Provide the [X, Y] coordinate of the cell's center where the given text is located.  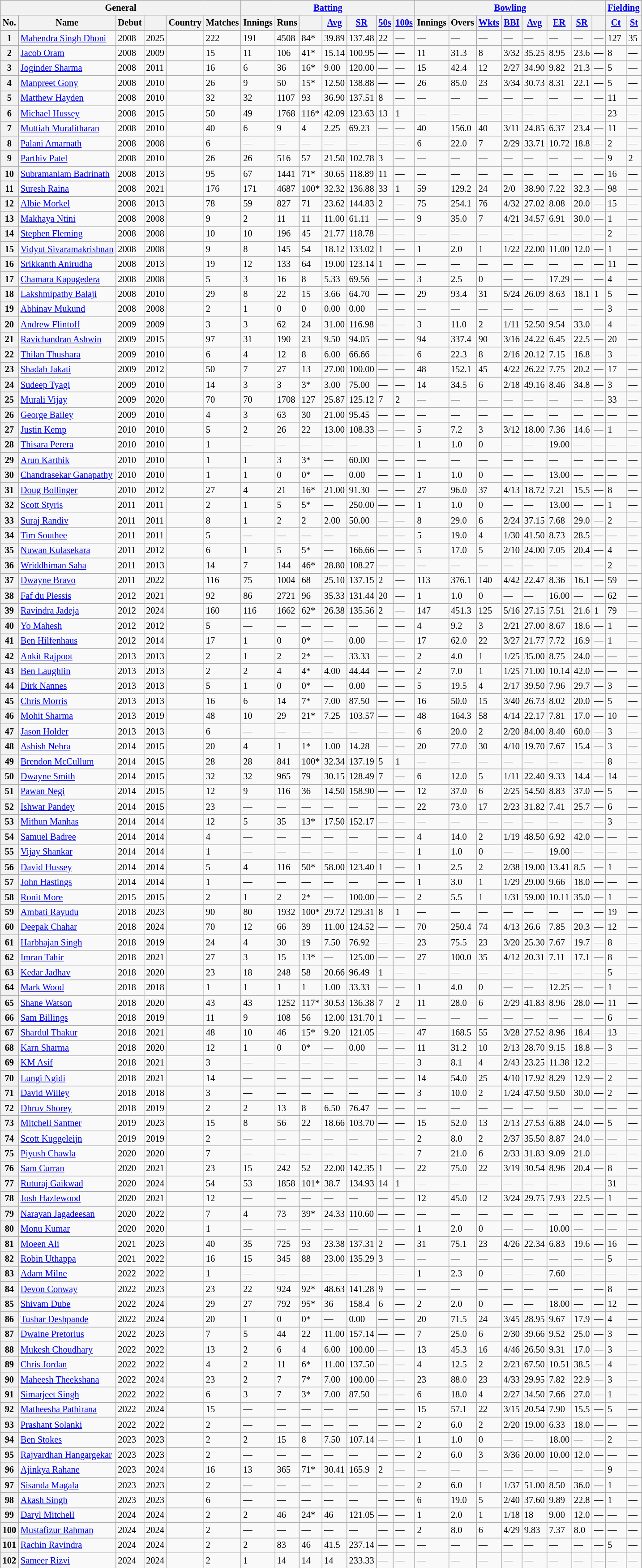
7.15 [559, 354]
6.50 [334, 1108]
33.71 [535, 143]
28.70 [535, 1048]
1004 [287, 580]
59.00 [535, 897]
51.00 [535, 1485]
Ravindra Jadeja [67, 611]
2/21 [512, 626]
18.66 [334, 1123]
725 [287, 1244]
Matheesha Pathirana [67, 1409]
144 [287, 566]
76.47 [362, 1108]
Shardul Thakur [67, 1033]
190 [287, 339]
22.17 [535, 716]
41.50 [535, 535]
18.12 [334, 249]
41.83 [535, 1003]
27.02 [535, 204]
26.38 [334, 611]
1/24 [512, 1093]
Dwayne Smith [67, 777]
Palani Amarnath [67, 143]
Ashish Nehra [67, 747]
Overs [462, 23]
24.00 [535, 550]
Dirk Nannes [67, 686]
113 [432, 580]
7.93 [559, 1199]
100.95 [362, 53]
75.00 [362, 385]
29.00 [535, 882]
3/19 [512, 1168]
7.96 [559, 686]
69.56 [362, 279]
50* [311, 867]
27.0 [582, 1395]
107.14 [362, 1440]
Shadab Jakati [67, 369]
Fielding [623, 8]
16.1 [582, 580]
Suresh Raina [67, 189]
9.82 [559, 68]
156.0 [462, 129]
84* [311, 38]
22.9 [582, 1379]
31.83 [535, 1153]
9.15 [559, 1048]
91 [9, 1395]
34.8 [582, 385]
128.49 [362, 777]
27.52 [535, 1033]
Albie Morkel [67, 204]
16.00 [559, 596]
David Hussey [67, 867]
841 [287, 761]
117* [311, 1003]
23.25 [535, 1063]
29.7 [582, 686]
36.0 [582, 1485]
29.95 [535, 1379]
Robin Uthappa [67, 1259]
34.50 [535, 1395]
26.50 [535, 1349]
8.50 [559, 1485]
23.6 [582, 53]
26.6 [535, 927]
7.2 [462, 430]
41 [9, 641]
136.88 [362, 189]
176 [222, 189]
8.29 [559, 1078]
60.0 [582, 731]
Ravichandran Ashwin [67, 339]
3/24 [512, 1199]
33.0 [582, 324]
3/36 [512, 1455]
108.33 [362, 430]
Adam Milne [67, 1274]
100 [9, 1530]
35.33 [334, 596]
102.78 [362, 159]
28.5 [582, 535]
9.31 [559, 1349]
18.1 [582, 294]
50s [385, 23]
Andrew Flintoff [67, 324]
Mark Wood [67, 988]
2/18 [512, 385]
4/33 [512, 1379]
14.6 [582, 430]
8.73 [559, 535]
8.5 [582, 867]
136.38 [362, 1003]
2721 [287, 596]
20.00 [535, 1455]
14.4 [582, 777]
47.50 [535, 1093]
3.0 [462, 882]
David Willey [67, 1093]
25.30 [535, 942]
21.3 [582, 68]
3/15 [512, 1409]
11.38 [559, 1063]
Pawan Negi [67, 791]
29.75 [535, 1199]
Joginder Sharma [67, 68]
129.31 [362, 912]
Ajinkya Rahane [67, 1470]
Samuel Badree [67, 837]
7.75 [559, 369]
123.63 [362, 113]
26.73 [535, 701]
Monu Kumar [67, 1229]
84 [9, 1289]
152.1 [462, 369]
23.4 [582, 129]
6.37 [559, 129]
87 [9, 1334]
Srikkanth Anirudha [67, 264]
24.22 [535, 339]
61.11 [362, 219]
5/16 [512, 611]
Scott Styris [67, 505]
157.14 [362, 1334]
9.33 [559, 777]
77.0 [462, 747]
Mithun Manhas [67, 822]
Matches [222, 23]
92* [311, 1289]
Thilan Thushara [67, 354]
8.36 [559, 580]
62.0 [462, 641]
Wriddhiman Saha [67, 566]
17.1 [582, 958]
64.70 [362, 294]
Country [185, 23]
62* [311, 611]
8.40 [559, 731]
54.0 [462, 1078]
8.31 [559, 83]
250.00 [362, 505]
71.5 [462, 1319]
101 [9, 1545]
Mitchell Santner [67, 1123]
16.9 [582, 641]
Sudeep Tyagi [67, 385]
137.31 [362, 1244]
8.46 [559, 385]
965 [287, 777]
96.49 [362, 972]
10.72 [559, 143]
18.4 [582, 1033]
George Bailey [67, 415]
36.90 [334, 98]
2/17 [512, 686]
Lakshmipathy Balaji [67, 294]
124.52 [362, 927]
1662 [287, 611]
General [121, 8]
Michael Hussey [67, 113]
1107 [287, 98]
Subramaniam Badrinath [67, 174]
42.4 [462, 68]
45.0 [462, 1199]
22.34 [535, 1244]
1932 [287, 912]
84.00 [535, 731]
42.09 [334, 113]
233.33 [362, 1560]
27.53 [535, 1123]
38 [9, 596]
2/40 [512, 1500]
30.73 [535, 83]
12.2 [582, 1063]
Dhruv Shorey [67, 1108]
7.05 [559, 550]
41.5 [334, 1545]
2025 [155, 38]
108 [287, 1018]
Ambati Rayudu [67, 912]
48.50 [535, 837]
Ishwar Pandey [67, 807]
BBI [512, 23]
39.50 [535, 686]
Sisanda Magala [67, 1485]
337.4 [462, 339]
166.66 [362, 550]
23.38 [334, 1244]
5.33 [334, 279]
129.2 [462, 189]
9.89 [559, 1500]
Name [67, 23]
76.92 [362, 942]
30.65 [334, 174]
451.3 [462, 611]
140 [489, 580]
14.28 [362, 747]
6.33 [559, 1425]
118.78 [362, 234]
Chamara Kapugedera [67, 279]
Harbhajan Singh [67, 942]
4/22 [512, 369]
81 [9, 1244]
365 [287, 1470]
Justin Kemp [67, 430]
Imran Tahir [67, 958]
30.41 [334, 1470]
Moeen Ali [67, 1244]
Tim Southee [67, 535]
24.33 [334, 1214]
2/43 [512, 1063]
138.88 [362, 83]
96.0 [462, 490]
6.83 [559, 1244]
18.72 [535, 490]
Sam Billings [67, 1018]
Chandrasekar Ganapathy [67, 475]
144.83 [362, 204]
65 [9, 1003]
49.16 [535, 385]
7.82 [559, 1379]
Abhinav Mukund [67, 309]
108.27 [362, 566]
Bowling [510, 8]
12.25 [559, 988]
14.0 [462, 837]
17.92 [535, 1078]
Brendon McCullum [67, 761]
118.89 [362, 174]
137.19 [362, 761]
69.23 [362, 129]
7.60 [559, 1274]
8.83 [559, 791]
110.60 [362, 1214]
75.0 [462, 1168]
Batting [328, 8]
7.11 [559, 958]
John Hastings [67, 882]
9.20 [334, 1033]
137.50 [362, 1364]
21.50 [334, 159]
9.09 [559, 1153]
Chris Jordan [67, 1364]
37.15 [535, 520]
6.88 [559, 1123]
32.32 [334, 189]
102 [9, 1560]
14.50 [334, 791]
125 [489, 611]
1708 [287, 400]
22.0 [462, 143]
66.66 [362, 354]
Tushar Deshpande [67, 1319]
8.95 [559, 53]
164.3 [462, 716]
29.72 [334, 912]
3/32 [512, 53]
34 [9, 535]
101* [311, 1184]
Josh Hazlewood [67, 1199]
31.82 [535, 807]
30.15 [334, 777]
25.87 [334, 400]
3/34 [512, 83]
9.54 [559, 324]
2/30 [512, 1334]
7.41 [559, 807]
60.00 [362, 460]
94.05 [362, 339]
100.0 [462, 958]
31.3 [462, 53]
9.66 [559, 882]
10.14 [559, 671]
196 [287, 234]
100s [404, 23]
4/46 [512, 1349]
21.6 [582, 611]
10.11 [559, 897]
ER [559, 23]
Shivam Dube [67, 1304]
135.29 [362, 1259]
Nuwan Kulasekara [67, 550]
Ct [616, 23]
67.50 [535, 1364]
131.70 [362, 1018]
38.5 [582, 1364]
3/40 [512, 701]
4/32 [512, 204]
9.2 [462, 626]
Doug Bollinger [67, 490]
120.00 [362, 68]
2/37 [512, 1138]
6.45 [559, 339]
3.66 [334, 294]
19.6 [582, 1244]
Lungi Ngidi [67, 1078]
1252 [287, 1003]
16.8 [582, 354]
44.44 [362, 671]
75.1 [462, 1244]
116* [311, 113]
Devon Conway [67, 1289]
St [634, 23]
95* [311, 1304]
12.9 [582, 1078]
1/19 [512, 837]
4.00 [334, 671]
191 [258, 38]
4/42 [512, 580]
82 [9, 1259]
152.17 [362, 822]
10.51 [559, 1364]
133.02 [362, 249]
4* [311, 671]
516 [287, 159]
4/29 [512, 1530]
8.63 [559, 294]
26.09 [535, 294]
8.1 [462, 1063]
345 [287, 1259]
Stephen Fleming [67, 234]
2/10 [512, 550]
2.3 [462, 1274]
51 [9, 791]
85.0 [462, 83]
Sam Curran [67, 1168]
Dwaine Pretorius [67, 1334]
54.50 [535, 791]
1441 [287, 174]
71.00 [535, 671]
Arun Karthik [67, 460]
3/11 [512, 129]
32.3 [582, 189]
Thisara Perera [67, 445]
31.00 [334, 324]
Makhaya Ntini [67, 219]
123.14 [362, 264]
48.63 [334, 1289]
22.1 [582, 83]
1768 [287, 113]
160 [222, 611]
38.7 [334, 1184]
158.4 [362, 1304]
147 [432, 611]
Runs [287, 23]
Ruturaj Gaikwad [67, 1184]
250.4 [462, 927]
18.6 [582, 626]
21* [311, 716]
3/16 [512, 339]
8.67 [559, 626]
248 [287, 972]
26.22 [535, 369]
Manpreet Gony [67, 83]
141.28 [362, 1289]
12.5 [462, 1364]
30.54 [535, 1168]
39.89 [334, 38]
69 [9, 1063]
792 [287, 1304]
168.5 [462, 1033]
Murali Vijay [67, 400]
1* [311, 747]
Jacob Oram [67, 53]
Maheesh Theekshana [67, 1379]
158.90 [362, 791]
Ben Stokes [67, 1440]
Ben Hilfenhaus [67, 641]
12.00 [334, 1018]
Daryl Mitchell [67, 1515]
22.47 [535, 580]
15.14 [334, 53]
7.37 [559, 1530]
8.08 [559, 204]
3/28 [512, 1033]
Mustafizur Rahman [67, 1530]
Parthiv Patel [67, 159]
Faf du Plessis [67, 596]
58.00 [334, 867]
24.85 [535, 129]
5.5 [462, 897]
7.68 [559, 520]
Akash Singh [67, 1500]
Muttiah Muralitharan [67, 129]
85 [9, 1304]
827 [287, 204]
Shane Watson [67, 1003]
15.4 [582, 747]
24* [311, 1515]
2/24 [512, 520]
Rachin Ravindra [67, 1545]
1/31 [512, 897]
125.12 [362, 400]
2/25 [512, 791]
28.80 [334, 566]
Rajvardhan Hangargekar [67, 1455]
17.9 [582, 1319]
20.54 [535, 1409]
Prashant Solanki [67, 1425]
20.2 [582, 369]
1/29 [512, 882]
60 [9, 927]
30.53 [334, 1003]
25.10 [334, 580]
Scott Kuggeleijn [67, 1138]
2.25 [334, 129]
Kedar Jadhav [67, 972]
99 [9, 1515]
9.52 [559, 1334]
13.41 [559, 867]
924 [287, 1289]
17.29 [559, 279]
KM Asif [67, 1063]
165.9 [362, 1470]
145 [287, 249]
3/27 [512, 641]
2/16 [512, 354]
7.72 [559, 641]
19.70 [535, 747]
25.7 [582, 807]
61 [9, 942]
Ben Laughlin [67, 671]
34.90 [535, 68]
Ronit More [67, 897]
6.91 [559, 219]
93.4 [462, 294]
1/30 [512, 535]
20.3 [582, 927]
28.95 [535, 1319]
123.40 [362, 867]
Karn Sharma [67, 1048]
37.60 [535, 1500]
6.92 [559, 837]
6* [311, 1364]
3/20 [512, 942]
No. [9, 23]
19.5 [462, 686]
32.34 [334, 761]
1858 [287, 1184]
Simarjeet Singh [67, 1395]
77 [9, 1184]
23.00 [334, 1259]
3/45 [512, 1319]
20.12 [535, 354]
35.50 [535, 1138]
23.62 [334, 204]
35.00 [535, 656]
103.70 [362, 1123]
3/12 [512, 430]
91.30 [362, 490]
12.50 [334, 83]
19.7 [582, 942]
137.51 [362, 98]
31.2 [462, 1048]
4/14 [512, 716]
20.66 [334, 972]
34.57 [535, 219]
Matthew Hayden [67, 98]
50.00 [362, 520]
171 [258, 189]
Wkts [489, 23]
75.5 [462, 942]
7.85 [559, 927]
7.81 [559, 716]
133 [287, 264]
57.1 [462, 1409]
7.25 [334, 716]
17.50 [334, 822]
20.31 [535, 958]
Mukesh Choudhary [67, 1349]
4687 [287, 189]
7.90 [559, 1409]
7.22 [559, 189]
237.14 [362, 1545]
Suraj Randiv [67, 520]
7.36 [559, 430]
Mohit Sharma [67, 716]
50.0 [462, 701]
89 [9, 1364]
2/38 [512, 867]
88.0 [462, 1379]
42 [9, 656]
22.40 [535, 777]
9.67 [559, 1319]
11.0 [462, 324]
Vijay Shankar [67, 852]
Debut [130, 23]
73.0 [462, 807]
131.44 [362, 596]
7.21 [559, 490]
Vidyut Sivaramakrishnan [67, 249]
4/21 [512, 219]
38.90 [535, 189]
22.8 [582, 1500]
1/18 [512, 1515]
7.0 [462, 671]
135.56 [362, 611]
34.5 [462, 385]
8.75 [559, 656]
1/37 [512, 1485]
7.51 [559, 611]
Yo Mahesh [67, 626]
134.93 [362, 1184]
52.50 [535, 324]
4/26 [512, 1244]
242 [287, 1168]
3.00 [334, 385]
Deepak Chahar [67, 927]
Narayan Jagadeesan [67, 1214]
27.15 [535, 611]
52.0 [462, 1123]
137.15 [362, 580]
4508 [287, 38]
Jason Holder [67, 731]
222 [222, 38]
137.48 [362, 38]
2/0 [512, 189]
376.1 [462, 580]
Piyush Chawla [67, 1153]
116.98 [362, 324]
7.66 [559, 1395]
Ankit Rajpoot [67, 656]
8.02 [559, 701]
95.45 [362, 415]
8.87 [559, 1138]
45.3 [462, 1349]
125.00 [362, 958]
106 [287, 53]
22.3 [462, 354]
4/12 [512, 958]
2/33 [512, 1153]
Dwayne Bravo [67, 580]
142.35 [362, 1168]
5/24 [512, 294]
Mahendra Singh Dhoni [67, 38]
35.25 [535, 53]
39* [311, 1214]
Sameer Rizvi [67, 1560]
103.57 [362, 716]
254.1 [462, 204]
9.83 [535, 1530]
41* [311, 53]
2.00 [334, 520]
46* [311, 566]
1/22 [512, 249]
Chris Morris [67, 701]
39.66 [535, 1334]
10.0 [462, 1093]
72 [9, 1108]
